Detect which cell encompasses the target text, then output its (x, y) center coordinate. 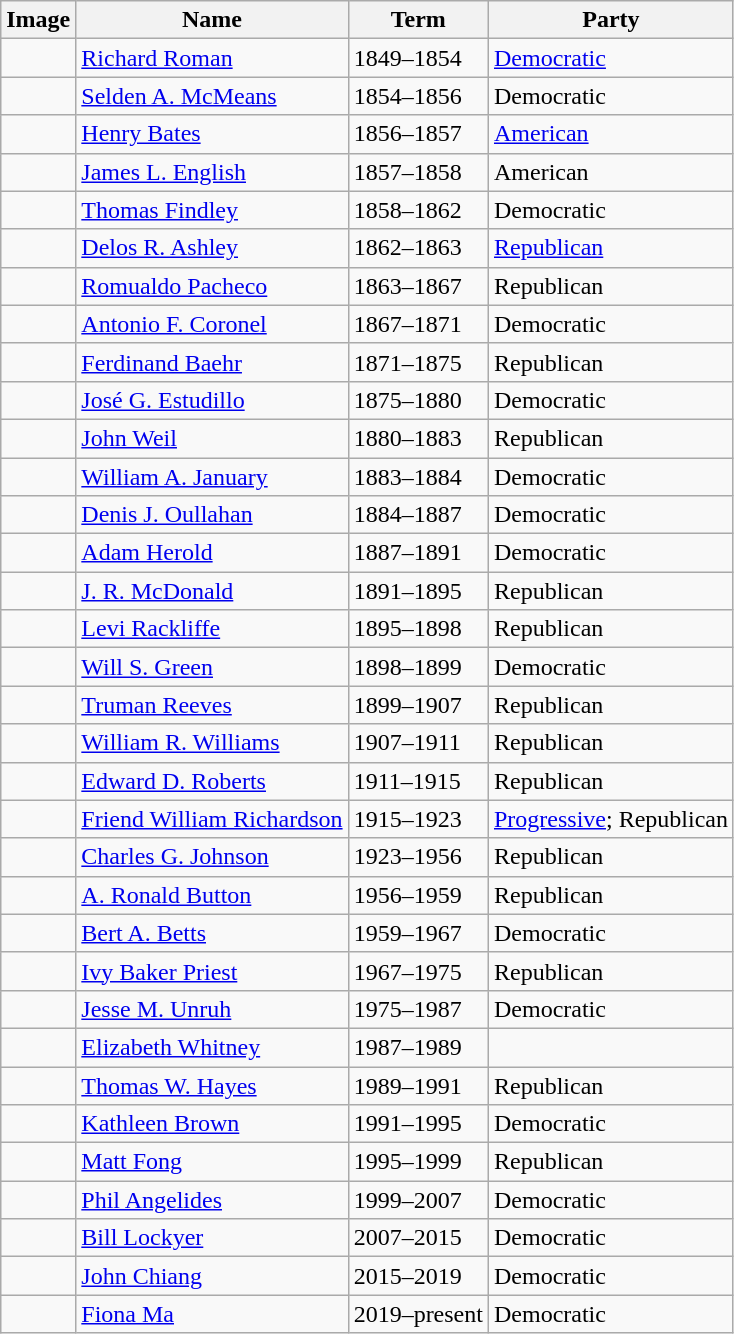
Matt Fong (212, 1162)
Ivy Baker Priest (212, 971)
1995–1999 (418, 1162)
1989–1991 (418, 1085)
1891–1895 (418, 591)
1898–1899 (418, 667)
1867–1871 (418, 324)
Friend William Richardson (212, 819)
1875–1880 (418, 400)
Party (610, 20)
John Weil (212, 438)
William R. Williams (212, 743)
Phil Angelides (212, 1200)
1849–1854 (418, 58)
Thomas W. Hayes (212, 1085)
1915–1923 (418, 819)
1857–1858 (418, 172)
1899–1907 (418, 705)
1880–1883 (418, 438)
Edward D. Roberts (212, 781)
1858–1862 (418, 210)
1956–1959 (418, 895)
1883–1884 (418, 477)
Jesse M. Unruh (212, 1009)
2007–2015 (418, 1238)
Kathleen Brown (212, 1124)
Adam Herold (212, 553)
Henry Bates (212, 134)
1895–1898 (418, 629)
Name (212, 20)
2015–2019 (418, 1276)
1863–1867 (418, 286)
Image (38, 20)
Richard Roman (212, 58)
1856–1857 (418, 134)
Ferdinand Baehr (212, 362)
James L. English (212, 172)
John Chiang (212, 1276)
J. R. McDonald (212, 591)
Truman Reeves (212, 705)
1911–1915 (418, 781)
Fiona Ma (212, 1314)
Selden A. McMeans (212, 96)
2019–present (418, 1314)
Thomas Findley (212, 210)
Charles G. Johnson (212, 857)
1871–1875 (418, 362)
José G. Estudillo (212, 400)
Romualdo Pacheco (212, 286)
Levi Rackliffe (212, 629)
1975–1987 (418, 1009)
William A. January (212, 477)
1991–1995 (418, 1124)
1887–1891 (418, 553)
1967–1975 (418, 971)
1999–2007 (418, 1200)
Delos R. Ashley (212, 248)
1923–1956 (418, 857)
1854–1856 (418, 96)
Bill Lockyer (212, 1238)
A. Ronald Button (212, 895)
Bert A. Betts (212, 933)
Term (418, 20)
1907–1911 (418, 743)
1862–1863 (418, 248)
Will S. Green (212, 667)
Antonio F. Coronel (212, 324)
1987–1989 (418, 1047)
Progressive; Republican (610, 819)
Elizabeth Whitney (212, 1047)
1959–1967 (418, 933)
1884–1887 (418, 515)
Denis J. Oullahan (212, 515)
